Find where the given text appears and provide that cell's center as (x, y) coordinate. 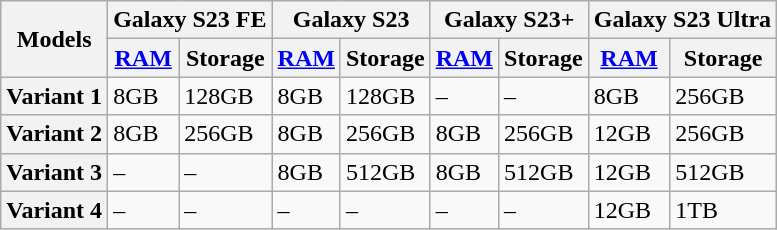
Galaxy S23 (351, 20)
Variant 1 (54, 96)
Variant 4 (54, 210)
Galaxy S23 Ultra (682, 20)
Galaxy S23 FE (190, 20)
1TB (724, 210)
Variant 2 (54, 134)
Galaxy S23+ (509, 20)
Models (54, 39)
Variant 3 (54, 172)
